Identify which cell holds the provided text, then report its [X, Y] central coordinate. 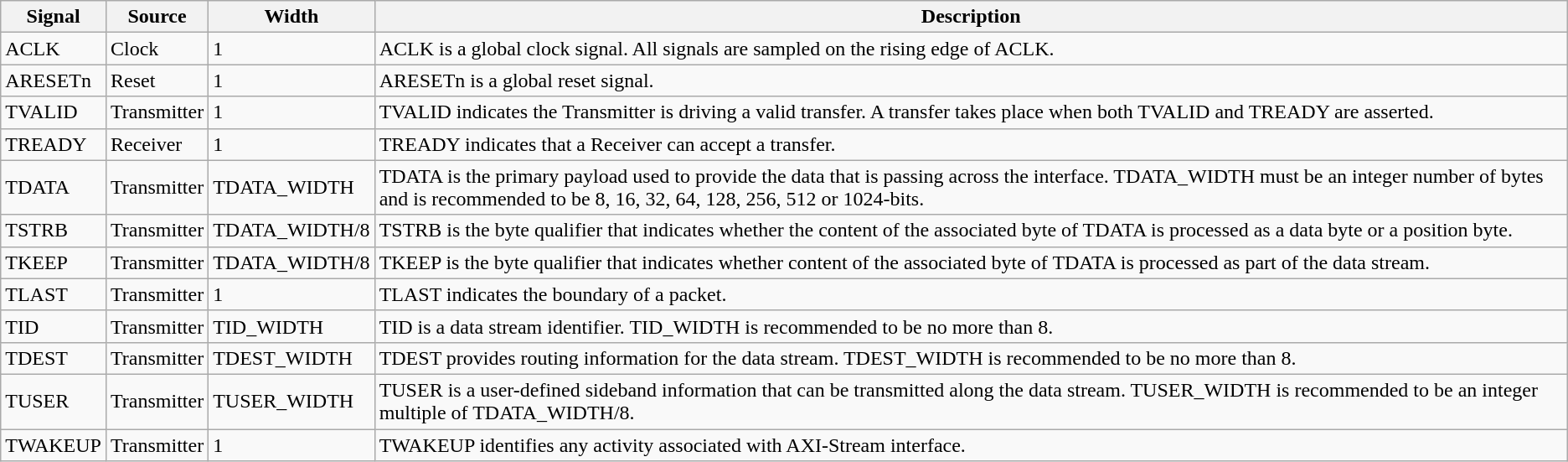
TVALID indicates the Transmitter is driving a valid transfer. A transfer takes place when both TVALID and TREADY are asserted. [971, 112]
Receiver [157, 144]
Signal [54, 17]
TWAKEUP [54, 445]
TDEST [54, 358]
ARESETn [54, 80]
TKEEP is the byte qualifier that indicates whether content of the associated byte of TDATA is processed as part of the data stream. [971, 262]
TID_WIDTH [291, 326]
TKEEP [54, 262]
TLAST [54, 294]
TUSER_WIDTH [291, 401]
Source [157, 17]
Width [291, 17]
TSTRB is the byte qualifier that indicates whether the content of the associated byte of TDATA is processed as a data byte or a position byte. [971, 231]
TDATA [54, 188]
TDEST_WIDTH [291, 358]
ACLK [54, 49]
TID [54, 326]
TID is a data stream identifier. TID_WIDTH is recommended to be no more than 8. [971, 326]
TUSER [54, 401]
ARESETn is a global reset signal. [971, 80]
TDEST provides routing information for the data stream. TDEST_WIDTH is recommended to be no more than 8. [971, 358]
TREADY indicates that a Receiver can accept a transfer. [971, 144]
ACLK is a global clock signal. All signals are sampled on the rising edge of ACLK. [971, 49]
TSTRB [54, 231]
Clock [157, 49]
TREADY [54, 144]
TWAKEUP identifies any activity associated with AXI-Stream interface. [971, 445]
Reset [157, 80]
TLAST indicates the boundary of a packet. [971, 294]
TVALID [54, 112]
TDATA_WIDTH [291, 188]
Description [971, 17]
